From the cell containing the given text, extract its center point as [x, y] coordinate. 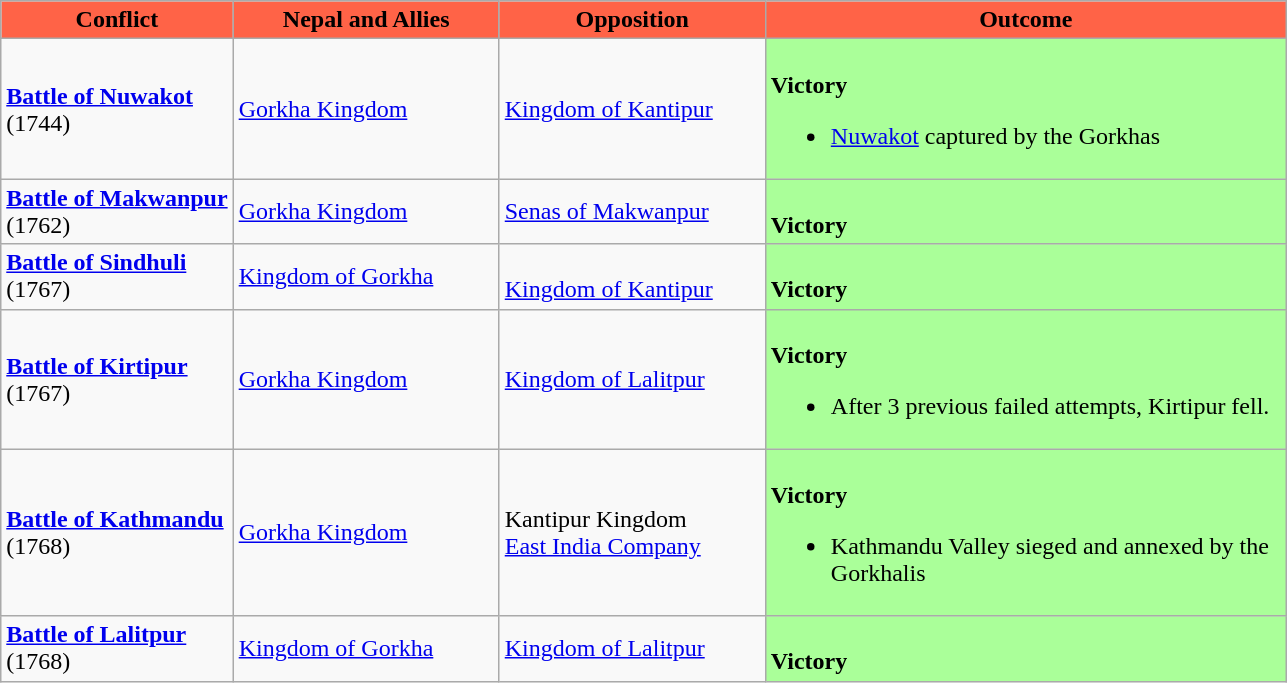
Battle of Lalitpur(1768) [117, 648]
Battle of Sindhuli (1767) [117, 276]
Outcome [1026, 20]
Battle of Nuwakot(1744) [117, 109]
Opposition [632, 20]
VictoryNuwakot captured by the Gorkhas [1026, 109]
Battle of Kathmandu(1768) [117, 532]
Nepal and Allies [366, 20]
Battle of Kirtipur(1767) [117, 379]
VictoryAfter 3 previous failed attempts, Kirtipur fell. [1026, 379]
Kantipur Kingdom East India Company [632, 532]
Senas of Makwanpur [632, 212]
Conflict [117, 20]
VictoryKathmandu Valley sieged and annexed by the Gorkhalis [1026, 532]
Battle of Makwanpur(1762) [117, 212]
